Provide the [x, y] coordinate of the cell's center where the given text is located.  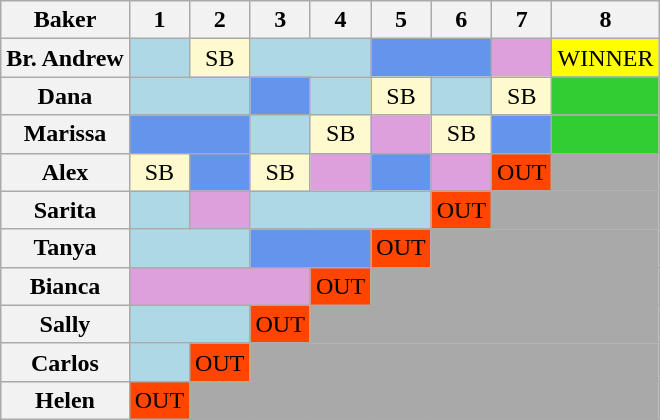
4 [340, 20]
Bianca [65, 286]
5 [401, 20]
3 [280, 20]
Tanya [65, 248]
Carlos [65, 362]
Marissa [65, 134]
Sarita [65, 210]
Alex [65, 172]
Helen [65, 400]
7 [522, 20]
6 [461, 20]
8 [606, 20]
Dana [65, 96]
WINNER [606, 58]
1 [159, 20]
Sally [65, 324]
Br. Andrew [65, 58]
Baker [65, 20]
2 [220, 20]
